From the cell containing the given text, extract its center point as (X, Y) coordinate. 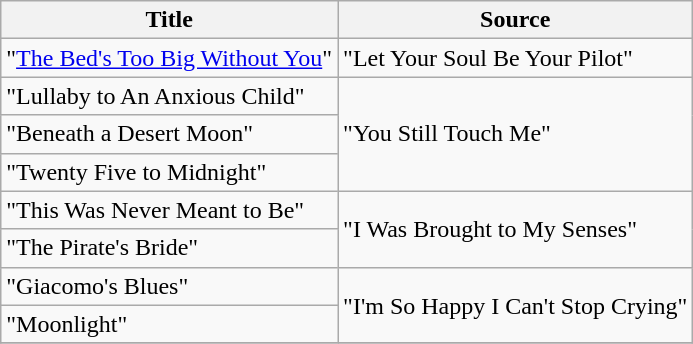
"The Bed's Too Big Without You" (170, 58)
"Moonlight" (170, 324)
"Beneath a Desert Moon" (170, 134)
"I Was Brought to My Senses" (516, 229)
Source (516, 20)
"I'm So Happy I Can't Stop Crying" (516, 305)
"Twenty Five to Midnight" (170, 172)
Title (170, 20)
"You Still Touch Me" (516, 134)
"This Was Never Meant to Be" (170, 210)
"Giacomo's Blues" (170, 286)
"The Pirate's Bride" (170, 248)
"Lullaby to An Anxious Child" (170, 96)
"Let Your Soul Be Your Pilot" (516, 58)
